Locate the cell with the specified text and output its (X, Y) center coordinate. 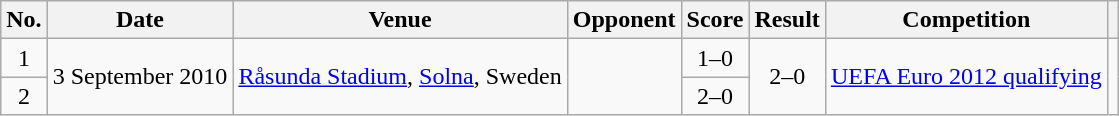
3 September 2010 (140, 77)
Opponent (624, 20)
Date (140, 20)
2 (24, 96)
Competition (966, 20)
UEFA Euro 2012 qualifying (966, 77)
Råsunda Stadium, Solna, Sweden (400, 77)
1 (24, 58)
No. (24, 20)
1–0 (715, 58)
Venue (400, 20)
Score (715, 20)
Result (787, 20)
